For the text-containing cell, return its midpoint in [x, y] coordinate format. 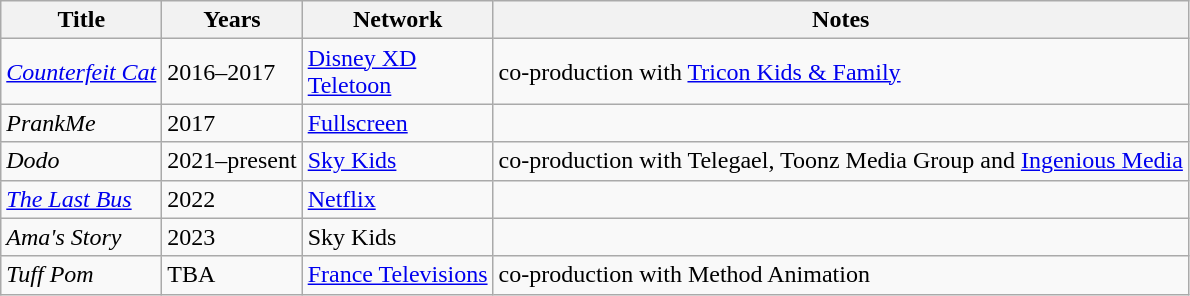
Netflix [398, 199]
Ama's Story [82, 237]
France Televisions [398, 275]
2021–present [232, 161]
Disney XDTeletoon [398, 72]
Dodo [82, 161]
The Last Bus [82, 199]
2023 [232, 237]
co-production with Tricon Kids & Family [840, 72]
PrankMe [82, 123]
co-production with Method Animation [840, 275]
2022 [232, 199]
TBA [232, 275]
Counterfeit Cat [82, 72]
co-production with Telegael, Toonz Media Group and Ingenious Media [840, 161]
Title [82, 20]
Years [232, 20]
Fullscreen [398, 123]
Notes [840, 20]
2017 [232, 123]
Tuff Pom [82, 275]
Network [398, 20]
2016–2017 [232, 72]
